Extract the (x, y) coordinate from the center of the cell holding the provided text.  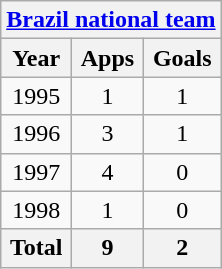
Goals (182, 58)
Brazil national team (111, 20)
3 (108, 134)
Year (36, 58)
Apps (108, 58)
1998 (36, 210)
4 (108, 172)
1997 (36, 172)
1996 (36, 134)
1995 (36, 96)
9 (108, 248)
2 (182, 248)
Total (36, 248)
